Locate the cell with the specified text and output its [X, Y] center coordinate. 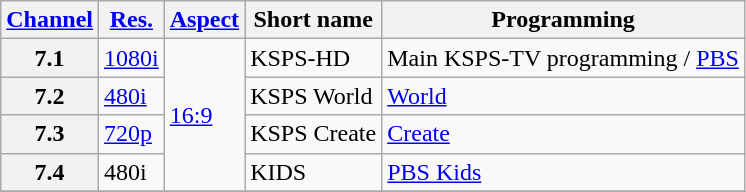
KSPS-HD [314, 58]
7.4 [50, 172]
Aspect [204, 20]
Main KSPS-TV programming / PBS [564, 58]
KSPS World [314, 96]
World [564, 96]
7.2 [50, 96]
7.3 [50, 134]
PBS Kids [564, 172]
Channel [50, 20]
KSPS Create [314, 134]
16:9 [204, 115]
7.1 [50, 58]
1080i [132, 58]
KIDS [314, 172]
720p [132, 134]
Programming [564, 20]
Create [564, 134]
Short name [314, 20]
Res. [132, 20]
